Detect which cell encompasses the target text, then output its (x, y) center coordinate. 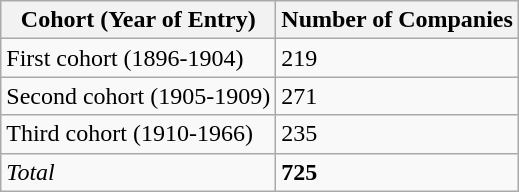
Number of Companies (398, 20)
First cohort (1896-1904) (138, 58)
Second cohort (1905-1909) (138, 96)
219 (398, 58)
Total (138, 172)
725 (398, 172)
Cohort (Year of Entry) (138, 20)
Third cohort (1910-1966) (138, 134)
271 (398, 96)
235 (398, 134)
